Locate the cell with the specified text and output its [X, Y] center coordinate. 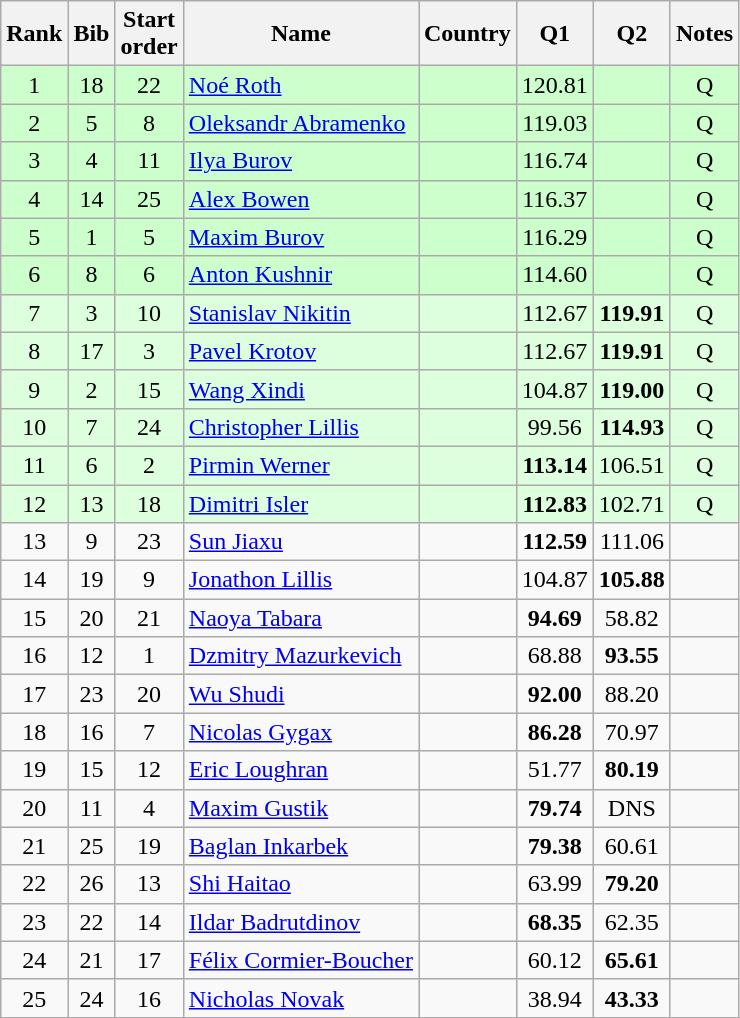
Baglan Inkarbek [300, 846]
Country [467, 34]
DNS [632, 808]
60.61 [632, 846]
102.71 [632, 503]
Sun Jiaxu [300, 542]
Name [300, 34]
92.00 [554, 694]
Dzmitry Mazurkevich [300, 656]
116.29 [554, 237]
26 [92, 884]
99.56 [554, 427]
58.82 [632, 618]
Oleksandr Abramenko [300, 123]
Notes [704, 34]
Wang Xindi [300, 389]
120.81 [554, 85]
Startorder [149, 34]
68.35 [554, 922]
70.97 [632, 732]
60.12 [554, 960]
86.28 [554, 732]
Christopher Lillis [300, 427]
Rank [34, 34]
38.94 [554, 998]
Dimitri Isler [300, 503]
Wu Shudi [300, 694]
Pavel Krotov [300, 351]
63.99 [554, 884]
Alex Bowen [300, 199]
Ildar Badrutdinov [300, 922]
62.35 [632, 922]
88.20 [632, 694]
113.14 [554, 465]
114.60 [554, 275]
Félix Cormier-Boucher [300, 960]
51.77 [554, 770]
65.61 [632, 960]
80.19 [632, 770]
Naoya Tabara [300, 618]
114.93 [632, 427]
Eric Loughran [300, 770]
119.03 [554, 123]
Anton Kushnir [300, 275]
79.38 [554, 846]
Noé Roth [300, 85]
79.20 [632, 884]
Bib [92, 34]
68.88 [554, 656]
Q1 [554, 34]
Stanislav Nikitin [300, 313]
111.06 [632, 542]
93.55 [632, 656]
112.59 [554, 542]
116.37 [554, 199]
43.33 [632, 998]
Maxim Gustik [300, 808]
Jonathon Lillis [300, 580]
Pirmin Werner [300, 465]
Nicolas Gygax [300, 732]
116.74 [554, 161]
Q2 [632, 34]
94.69 [554, 618]
105.88 [632, 580]
Ilya Burov [300, 161]
106.51 [632, 465]
112.83 [554, 503]
119.00 [632, 389]
79.74 [554, 808]
Shi Haitao [300, 884]
Maxim Burov [300, 237]
Nicholas Novak [300, 998]
